Provide the (x, y) coordinate of the cell's center where the given text is located.  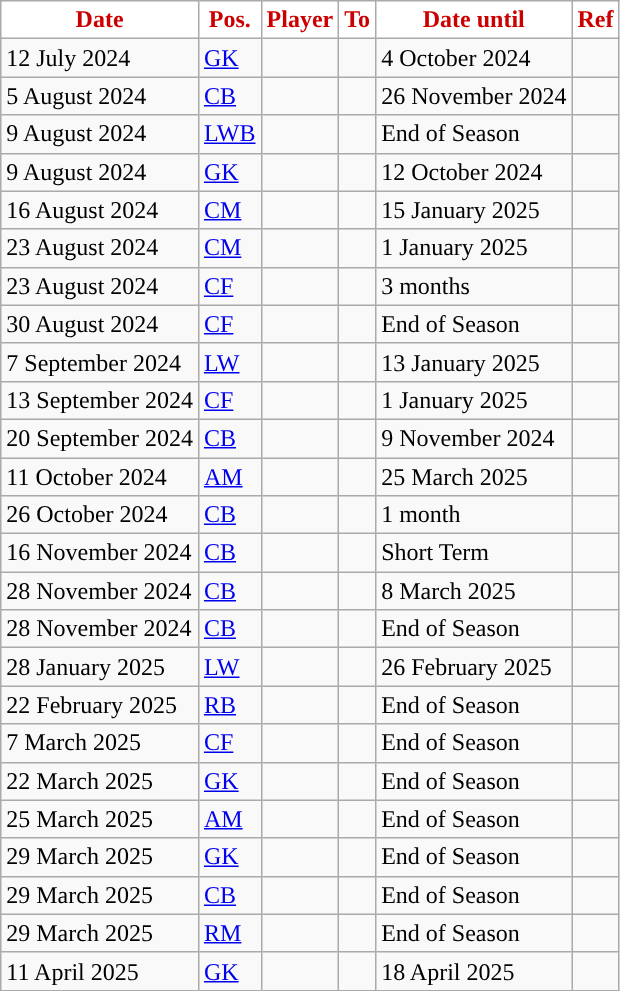
RM (230, 933)
To (358, 20)
11 October 2024 (100, 477)
13 January 2025 (474, 362)
9 November 2024 (474, 438)
Player (300, 20)
7 September 2024 (100, 362)
8 March 2025 (474, 591)
Short Term (474, 553)
26 February 2025 (474, 667)
Date (100, 20)
Date until (474, 20)
LWB (230, 134)
16 November 2024 (100, 553)
18 April 2025 (474, 971)
12 October 2024 (474, 172)
12 July 2024 (100, 58)
22 February 2025 (100, 705)
20 September 2024 (100, 438)
15 January 2025 (474, 210)
11 April 2025 (100, 971)
26 November 2024 (474, 96)
5 August 2024 (100, 96)
13 September 2024 (100, 400)
Pos. (230, 20)
22 March 2025 (100, 781)
4 October 2024 (474, 58)
16 August 2024 (100, 210)
Ref (596, 20)
26 October 2024 (100, 515)
28 January 2025 (100, 667)
3 months (474, 286)
7 March 2025 (100, 743)
30 August 2024 (100, 324)
1 month (474, 515)
RB (230, 705)
